For the text-containing cell, return its midpoint in [X, Y] coordinate format. 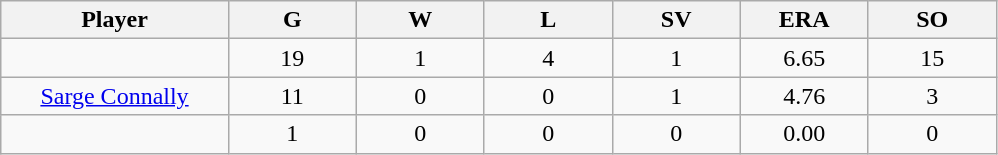
SV [676, 20]
0.00 [804, 134]
4.76 [804, 96]
6.65 [804, 58]
W [420, 20]
Player [115, 20]
19 [292, 58]
4 [548, 58]
L [548, 20]
11 [292, 96]
SO [932, 20]
G [292, 20]
Sarge Connally [115, 96]
15 [932, 58]
3 [932, 96]
ERA [804, 20]
